Return the [x, y] coordinate for the center point of the cell that contains the specified text.  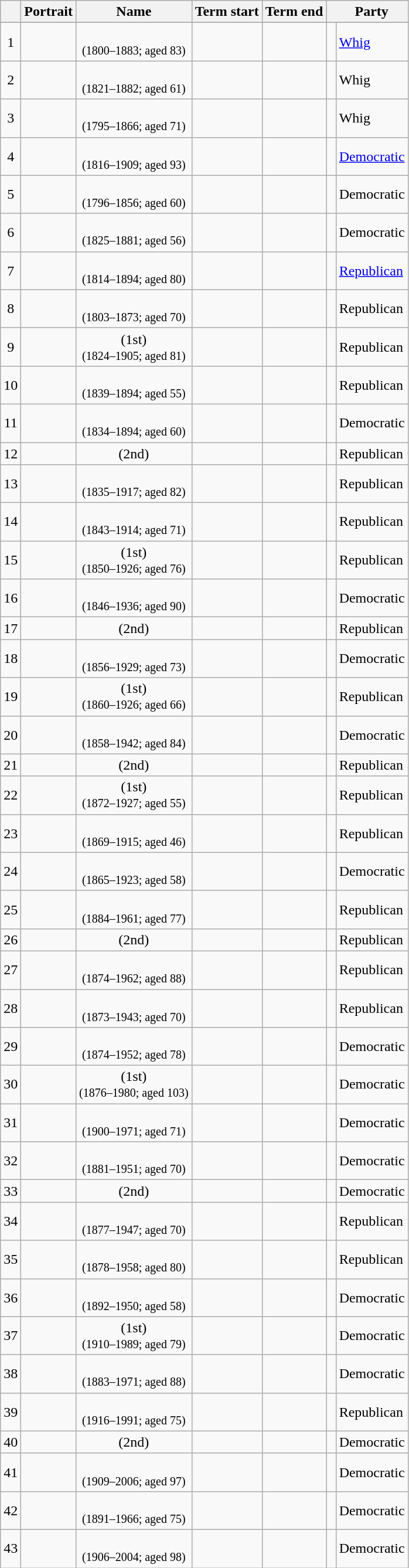
(1st)(1910–1989; aged 79) [134, 1335]
15 [11, 560]
(1834–1894; aged 60) [134, 423]
35 [11, 1259]
Portrait [49, 12]
(1856–1929; aged 73) [134, 659]
(1st)(1850–1926; aged 76) [134, 560]
41 [11, 1472]
1 [11, 42]
(1874–1962; aged 88) [134, 970]
9 [11, 347]
(1795–1866; aged 71) [134, 118]
4 [11, 156]
(1909–2006; aged 97) [134, 1472]
27 [11, 970]
17 [11, 628]
(1843–1914; aged 71) [134, 522]
(1st)(1872–1927; aged 55) [134, 795]
(1877–1947; aged 70) [134, 1222]
(1883–1971; aged 88) [134, 1374]
(1884–1961; aged 77) [134, 910]
(1878–1958; aged 80) [134, 1259]
28 [11, 1008]
(1874–1952; aged 78) [134, 1047]
(1821–1882; aged 61) [134, 80]
39 [11, 1411]
(1st)(1860–1926; aged 66) [134, 696]
23 [11, 834]
7 [11, 271]
40 [11, 1442]
2 [11, 80]
(1796–1856; aged 60) [134, 195]
36 [11, 1298]
29 [11, 1047]
(1900–1971; aged 71) [134, 1123]
11 [11, 423]
38 [11, 1374]
(1835–1917; aged 82) [134, 484]
8 [11, 308]
22 [11, 795]
Name [134, 12]
30 [11, 1084]
(1st)(1876–1980; aged 103) [134, 1084]
(1916–1991; aged 75) [134, 1411]
12 [11, 453]
(1869–1915; aged 46) [134, 834]
10 [11, 385]
14 [11, 522]
(1800–1883; aged 83) [134, 42]
(1892–1950; aged 58) [134, 1298]
Term start [227, 12]
6 [11, 232]
18 [11, 659]
16 [11, 598]
13 [11, 484]
20 [11, 735]
19 [11, 696]
31 [11, 1123]
3 [11, 118]
33 [11, 1191]
(1858–1942; aged 84) [134, 735]
(1865–1923; aged 58) [134, 871]
(1873–1943; aged 70) [134, 1008]
21 [11, 765]
(1846–1936; aged 90) [134, 598]
(1881–1951; aged 70) [134, 1161]
26 [11, 940]
32 [11, 1161]
24 [11, 871]
5 [11, 195]
43 [11, 1549]
42 [11, 1510]
(1839–1894; aged 55) [134, 385]
(1906–2004; aged 98) [134, 1549]
(1st)(1824–1905; aged 81) [134, 347]
Term end [294, 12]
(1816–1909; aged 93) [134, 156]
34 [11, 1222]
(1814–1894; aged 80) [134, 271]
25 [11, 910]
Party [371, 12]
(1891–1966; aged 75) [134, 1510]
(1825–1881; aged 56) [134, 232]
37 [11, 1335]
(1803–1873; aged 70) [134, 308]
